Return [X, Y] of the center of cell containing provided text 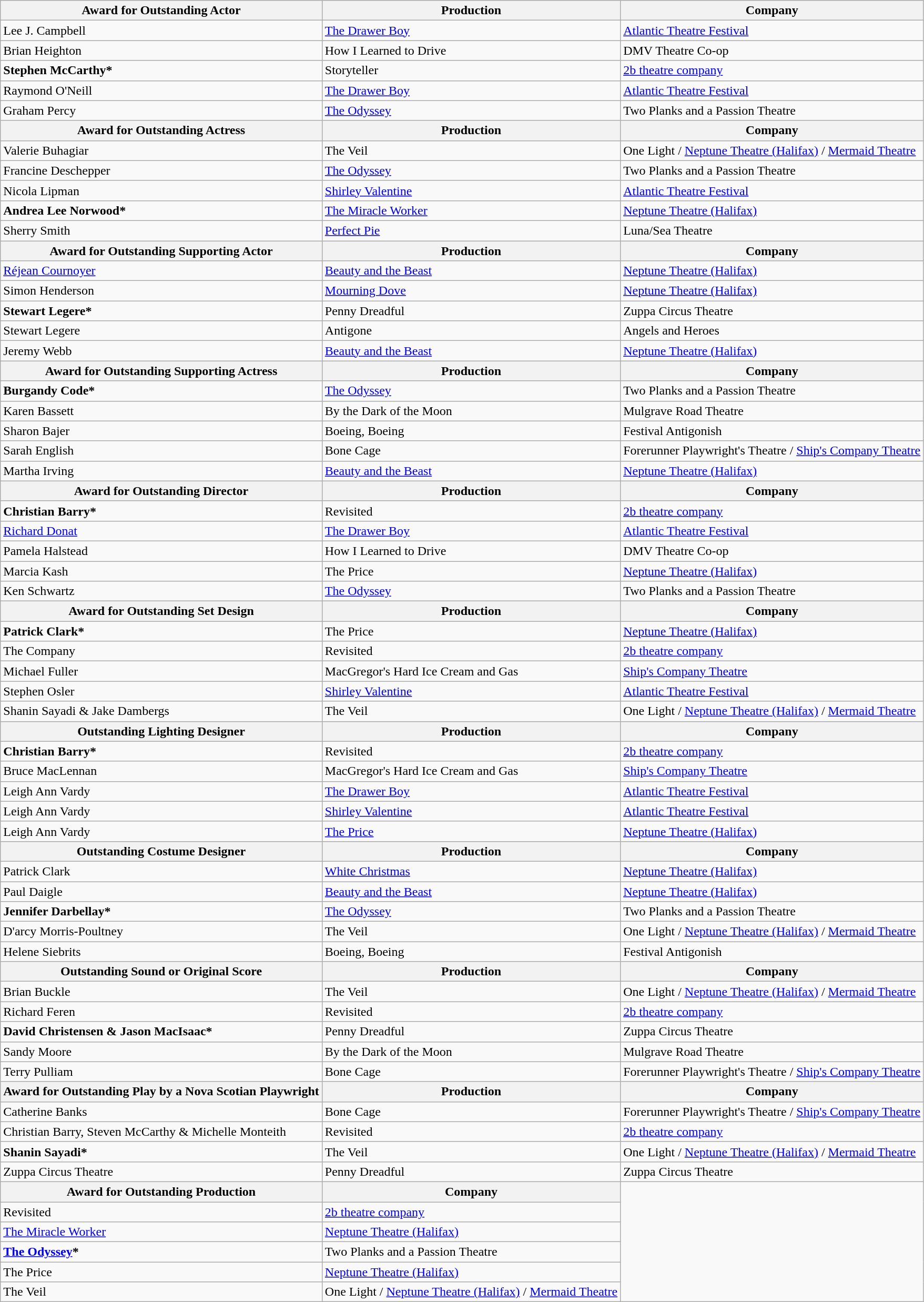
Andrea Lee Norwood* [161, 210]
Award for Outstanding Production [161, 1192]
Burgandy Code* [161, 391]
Graham Percy [161, 110]
Outstanding Sound or Original Score [161, 972]
D'arcy Morris-Poultney [161, 932]
Brian Heighton [161, 51]
Nicola Lipman [161, 190]
Angels and Heroes [772, 331]
Jeremy Webb [161, 351]
Richard Donat [161, 531]
Shanin Sayadi & Jake Dambergs [161, 711]
Simon Henderson [161, 291]
David Christensen & Jason MacIsaac* [161, 1032]
Brian Buckle [161, 992]
Lee J. Campbell [161, 31]
Richard Feren [161, 1012]
Stewart Legere [161, 331]
Stewart Legere* [161, 311]
Sarah English [161, 451]
Catherine Banks [161, 1112]
Sharon Bajer [161, 431]
Pamela Halstead [161, 551]
Award for Outstanding Actress [161, 130]
Valerie Buhagiar [161, 150]
Shanin Sayadi* [161, 1152]
Ken Schwartz [161, 591]
Martha Irving [161, 471]
Francine Deschepper [161, 170]
Jennifer Darbellay* [161, 912]
Outstanding Costume Designer [161, 851]
Sherry Smith [161, 230]
Patrick Clark [161, 871]
Réjean Cournoyer [161, 271]
Perfect Pie [471, 230]
Award for Outstanding Play by a Nova Scotian Playwright [161, 1092]
Terry Pulliam [161, 1072]
Award for Outstanding Actor [161, 11]
Antigone [471, 331]
Mourning Dove [471, 291]
White Christmas [471, 871]
Bruce MacLennan [161, 771]
Sandy Moore [161, 1052]
Storyteller [471, 70]
The Company [161, 651]
Award for Outstanding Director [161, 491]
Christian Barry, Steven McCarthy & Michelle Monteith [161, 1132]
Karen Bassett [161, 411]
Michael Fuller [161, 671]
Award for Outstanding Supporting Actor [161, 251]
The Odyssey* [161, 1252]
Patrick Clark* [161, 631]
Award for Outstanding Supporting Actress [161, 371]
Paul Daigle [161, 892]
Helene Siebrits [161, 952]
Award for Outstanding Set Design [161, 611]
Stephen McCarthy* [161, 70]
Raymond O'Neill [161, 90]
Marcia Kash [161, 571]
Stephen Osler [161, 691]
Outstanding Lighting Designer [161, 731]
Luna/Sea Theatre [772, 230]
